Scan for the cell matching the given text and deliver its (X, Y) coordinate at center. 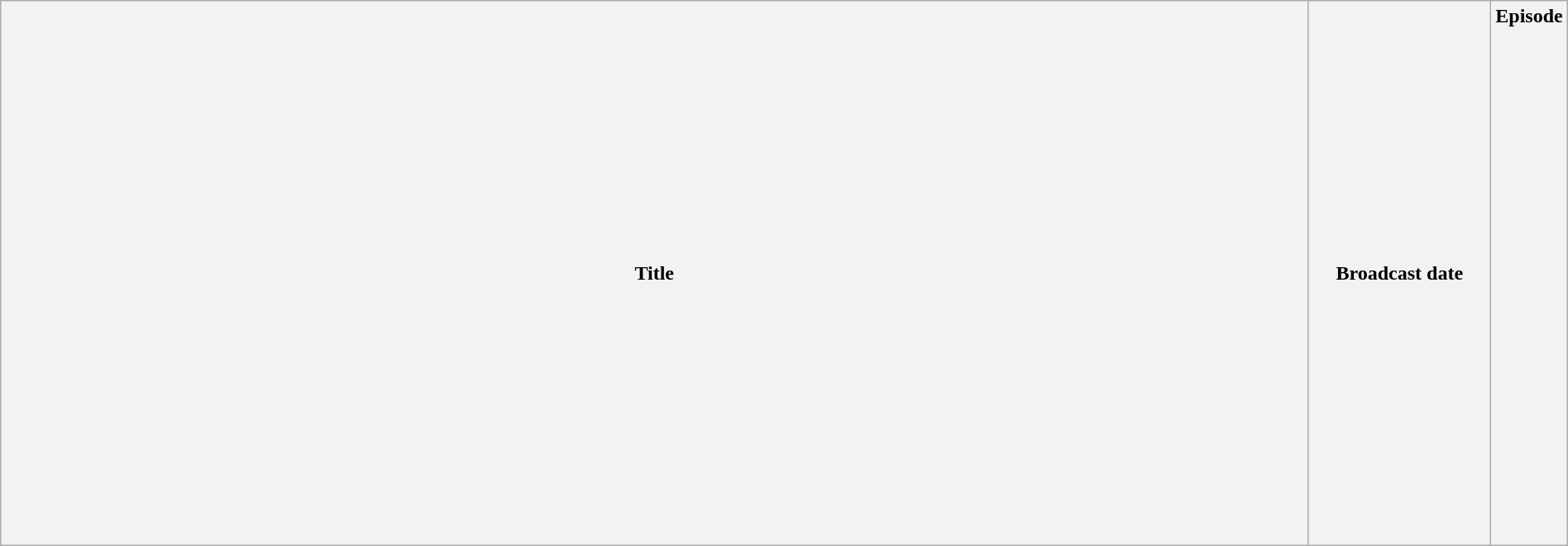
Broadcast date (1399, 273)
Episode (1529, 273)
Title (655, 273)
